Return (x, y) of the center of cell containing provided text 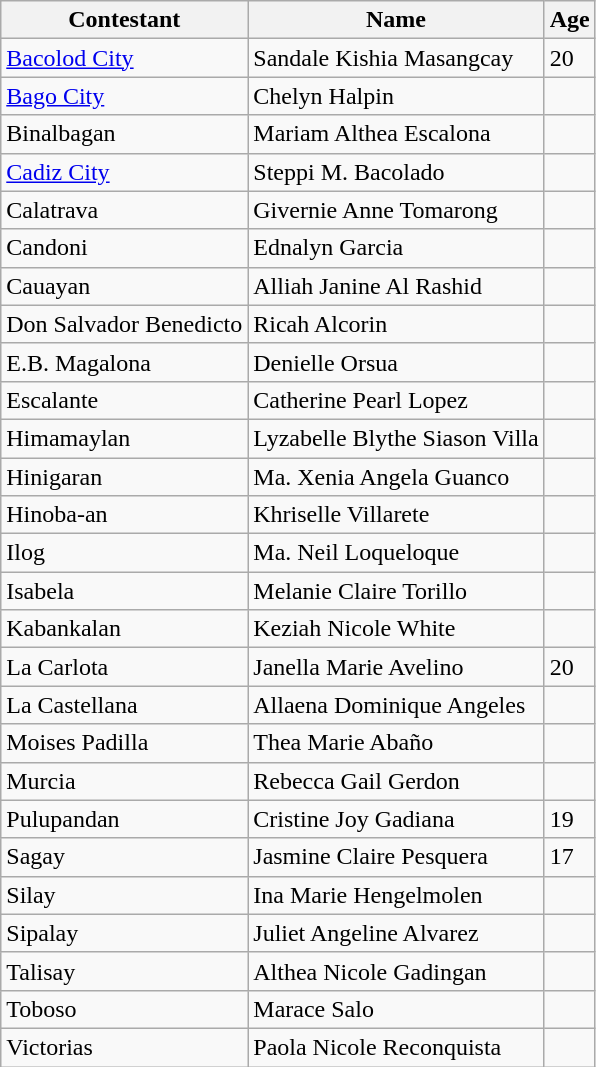
Sipalay (124, 933)
Murcia (124, 781)
Denielle Orsua (396, 362)
Cadiz City (124, 172)
17 (570, 857)
La Carlota (124, 667)
Alliah Janine Al Rashid (396, 286)
Bago City (124, 96)
Bacolod City (124, 58)
E.B. Magalona (124, 362)
Hinoba-an (124, 515)
Ednalyn Garcia (396, 248)
Calatrava (124, 210)
Thea Marie Abaño (396, 743)
Althea Nicole Gadingan (396, 971)
Talisay (124, 971)
19 (570, 819)
Paola Nicole Reconquista (396, 1047)
Moises Padilla (124, 743)
Cristine Joy Gadiana (396, 819)
Ina Marie Hengelmolen (396, 895)
Rebecca Gail Gerdon (396, 781)
Ma. Neil Loqueloque (396, 553)
Himamaylan (124, 438)
Givernie Anne Tomarong (396, 210)
Marace Salo (396, 1009)
Ma. Xenia Angela Guanco (396, 477)
Melanie Claire Torillo (396, 591)
Chelyn Halpin (396, 96)
Don Salvador Benedicto (124, 324)
Steppi M. Bacolado (396, 172)
Kabankalan (124, 629)
Toboso (124, 1009)
Contestant (124, 20)
Juliet Angeline Alvarez (396, 933)
Cauayan (124, 286)
Pulupandan (124, 819)
Victorias (124, 1047)
Allaena Dominique Angeles (396, 705)
Silay (124, 895)
Sagay (124, 857)
Hinigaran (124, 477)
Ricah Alcorin (396, 324)
Ilog (124, 553)
Catherine Pearl Lopez (396, 400)
Escalante (124, 400)
Isabela (124, 591)
Janella Marie Avelino (396, 667)
Binalbagan (124, 134)
Lyzabelle Blythe Siason Villa (396, 438)
Candoni (124, 248)
Sandale Kishia Masangcay (396, 58)
Keziah Nicole White (396, 629)
Name (396, 20)
La Castellana (124, 705)
Age (570, 20)
Jasmine Claire Pesquera (396, 857)
Mariam Althea Escalona (396, 134)
Khriselle Villarete (396, 515)
